Search for the cell housing the specified text and yield its (X, Y) center coordinate. 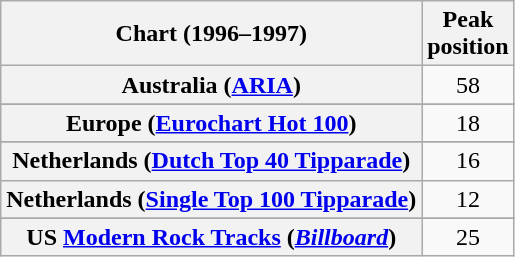
Europe (Eurochart Hot 100) (212, 123)
16 (468, 161)
Netherlands (Single Top 100 Tipparade) (212, 199)
58 (468, 85)
Australia (ARIA) (212, 85)
Netherlands (Dutch Top 40 Tipparade) (212, 161)
12 (468, 199)
Peakposition (468, 34)
18 (468, 123)
25 (468, 237)
Chart (1996–1997) (212, 34)
US Modern Rock Tracks (Billboard) (212, 237)
